Pinpoint the cell where the given text exists, returning its [x, y] midpoint coordinate. 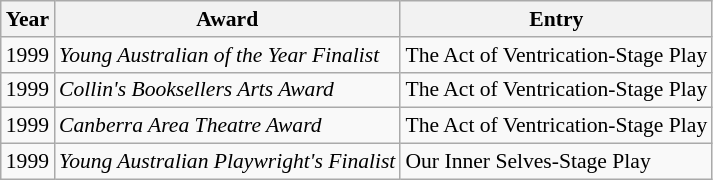
Award [227, 19]
Entry [556, 19]
Young Australian of the Year Finalist [227, 55]
Year [28, 19]
Collin's Booksellers Arts Award [227, 90]
Young Australian Playwright's Finalist [227, 162]
Our Inner Selves-Stage Play [556, 162]
Canberra Area Theatre Award [227, 126]
